Return [X, Y] of the center of cell containing provided text 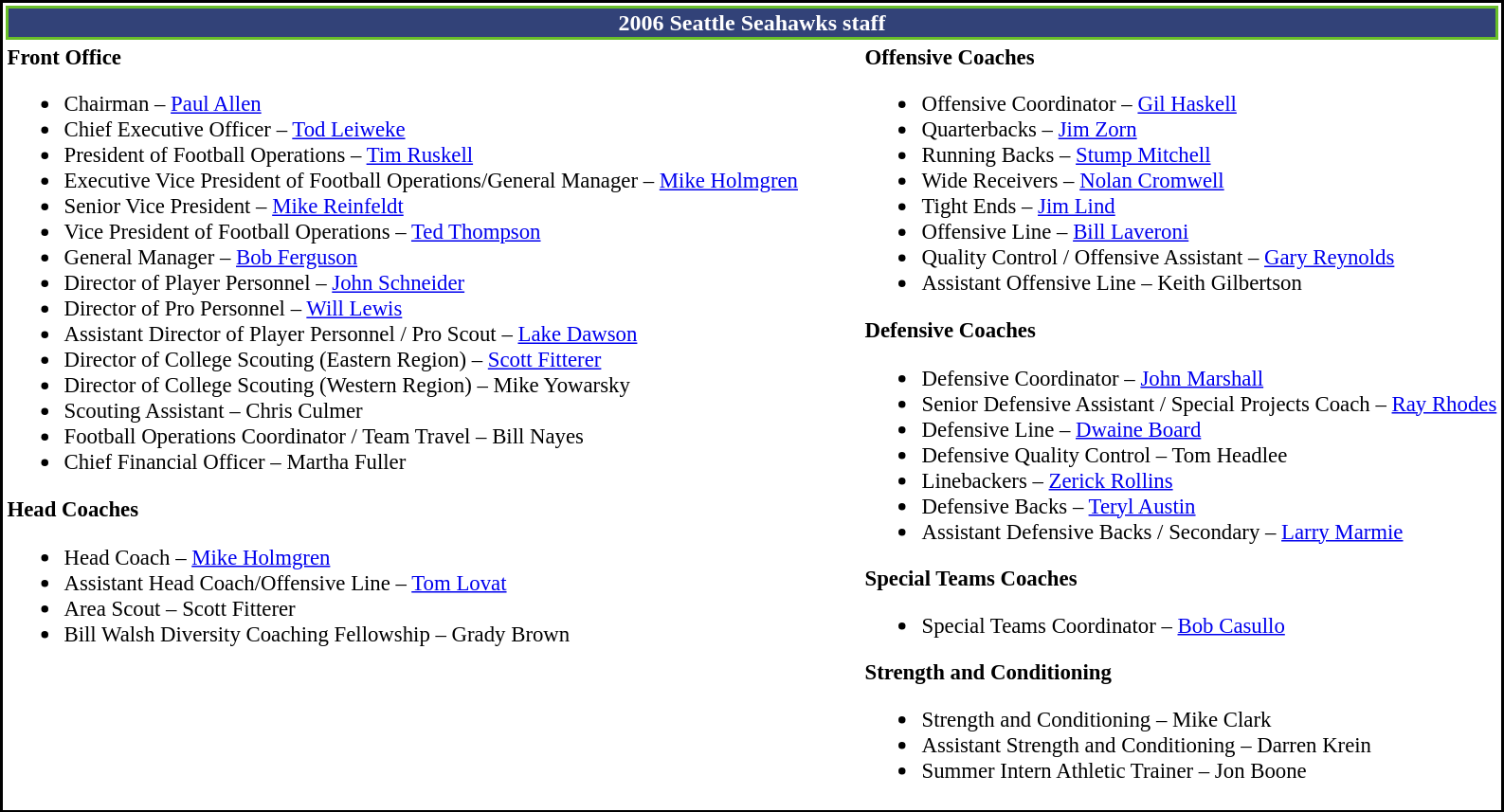
2006 Seattle Seahawks staff [752, 23]
